Locate the cell with the specified text and output its [X, Y] center coordinate. 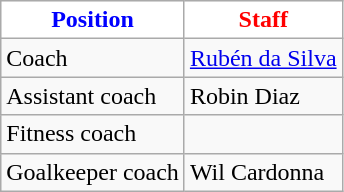
Staff [263, 20]
Rubén da Silva [263, 58]
Coach [93, 58]
Position [93, 20]
Goalkeeper coach [93, 172]
Wil Cardonna [263, 172]
Fitness coach [93, 134]
Assistant coach [93, 96]
Robin Diaz [263, 96]
